Return the [x, y] coordinate for the center point of the cell that contains the specified text.  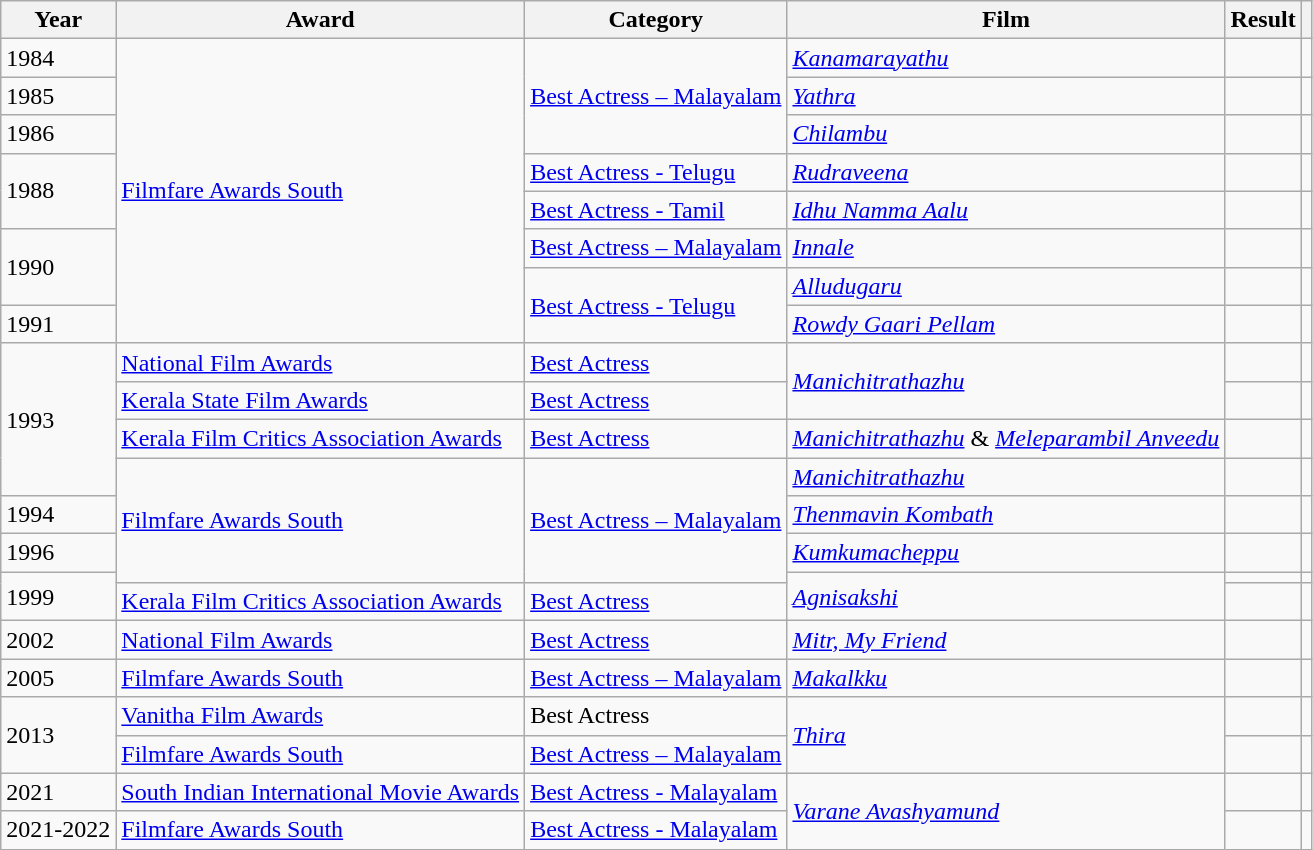
1985 [58, 96]
Yathra [1006, 96]
1984 [58, 58]
Category [656, 20]
Best Actress - Tamil [656, 210]
1993 [58, 419]
Agnisakshi [1006, 596]
Award [320, 20]
2021-2022 [58, 830]
Result [1263, 20]
Rudraveena [1006, 172]
Rowdy Gaari Pellam [1006, 324]
Film [1006, 20]
1996 [58, 553]
1999 [58, 596]
Makalkku [1006, 678]
1988 [58, 191]
1990 [58, 267]
Varane Avashyamund [1006, 811]
Kumkumacheppu [1006, 553]
Innale [1006, 248]
Vanitha Film Awards [320, 716]
Mitr, My Friend [1006, 640]
1991 [58, 324]
1986 [58, 134]
Kanamarayathu [1006, 58]
Thenmavin Kombath [1006, 515]
2013 [58, 735]
Thira [1006, 735]
Kerala State Film Awards [320, 400]
1994 [58, 515]
South Indian International Movie Awards [320, 792]
2021 [58, 792]
2005 [58, 678]
Year [58, 20]
Idhu Namma Aalu [1006, 210]
Chilambu [1006, 134]
Alludugaru [1006, 286]
Manichitrathazhu & Meleparambil Anveedu [1006, 438]
2002 [58, 640]
